Locate the cell with the specified text and output its (x, y) center coordinate. 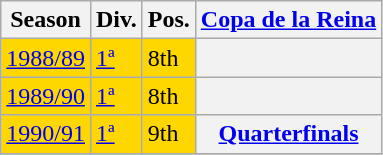
Quarterfinals (288, 134)
Div. (116, 20)
Pos. (168, 20)
Season (46, 20)
9th (168, 134)
1990/91 (46, 134)
Copa de la Reina (288, 20)
1989/90 (46, 96)
1988/89 (46, 58)
